Output the [x, y] coordinate of the center of the cell containing the given text.  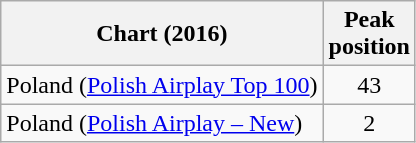
Poland (Polish Airplay Top 100) [162, 85]
Chart (2016) [162, 34]
2 [369, 123]
43 [369, 85]
Poland (Polish Airplay – New) [162, 123]
Peakposition [369, 34]
